For the text-containing cell, return its midpoint in [X, Y] coordinate format. 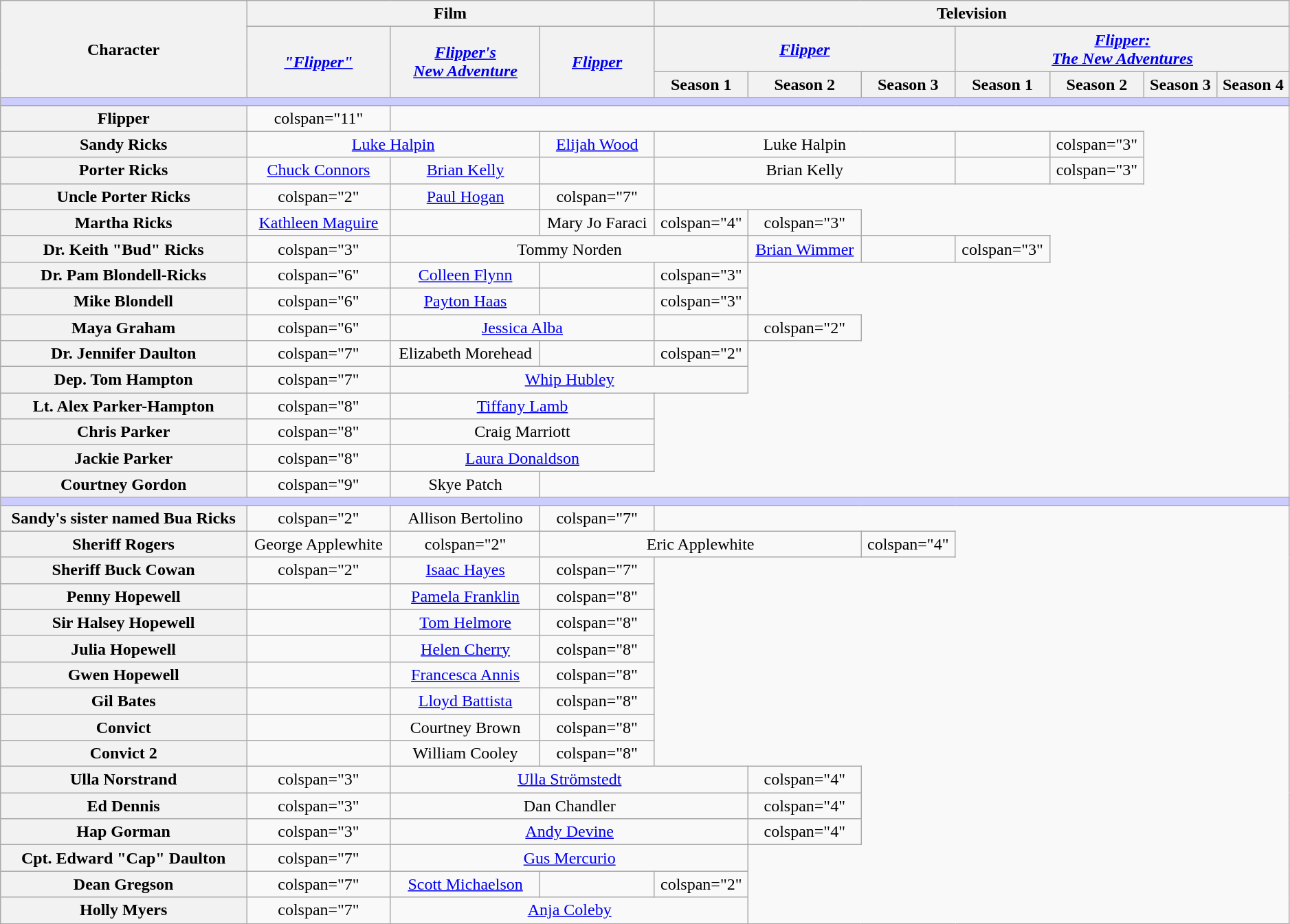
Allison Bertolino [465, 518]
Tom Helmore [465, 622]
Martha Ricks [124, 223]
Craig Marriott [522, 432]
Flipper: The New Adventures [1122, 49]
Pamela Franklin [465, 596]
colspan="9" [319, 484]
Character [124, 49]
Tommy Norden [569, 249]
Gwen Hopewell [124, 675]
Penny Hopewell [124, 596]
colspan="11" [319, 118]
Sheriff Rogers [124, 544]
Kathleen Maguire [319, 223]
Andy Devine [569, 832]
Payton Haas [465, 301]
George Applewhite [319, 544]
Television [972, 14]
Dr. Pam Blondell-Ricks [124, 275]
Dr. Jennifer Daulton [124, 354]
Holly Myers [124, 910]
Francesca Annis [465, 675]
Paul Hogan [465, 196]
Dr. Keith "Bud" Ricks [124, 249]
Convict [124, 728]
Mary Jo Faraci [597, 223]
Laura Donaldson [522, 458]
Helen Cherry [465, 649]
Jessica Alba [522, 328]
Courtney Brown [465, 728]
Elijah Wood [597, 144]
Chris Parker [124, 432]
Lloyd Battista [465, 701]
Scott Michaelson [465, 884]
Cpt. Edward "Cap" Daulton [124, 858]
Sir Halsey Hopewell [124, 622]
Gil Bates [124, 701]
Julia Hopewell [124, 649]
Skye Patch [465, 484]
Maya Graham [124, 328]
Dan Chandler [569, 806]
Brian Wimmer [805, 249]
Sandy's sister named Bua Ricks [124, 518]
Jackie Parker [124, 458]
William Cooley [465, 754]
Tiffany Lamb [522, 406]
Ed Dennis [124, 806]
Ulla Strömstedt [569, 780]
Film [451, 14]
Courtney Gordon [124, 484]
Mike Blondell [124, 301]
"Flipper" [319, 62]
Season 4 [1253, 84]
Uncle Porter Ricks [124, 196]
Anja Coleby [569, 910]
Eric Applewhite [701, 544]
Sandy Ricks [124, 144]
Chuck Connors [319, 170]
Dep. Tom Hampton [124, 380]
Porter Ricks [124, 170]
Hap Gorman [124, 832]
Flipper's New Adventure [465, 62]
Isaac Hayes [465, 570]
Lt. Alex Parker-Hampton [124, 406]
Dean Gregson [124, 884]
Whip Hubley [569, 380]
Ulla Norstrand [124, 780]
Convict 2 [124, 754]
Colleen Flynn [465, 275]
Elizabeth Morehead [465, 354]
Sheriff Buck Cowan [124, 570]
Gus Mercurio [569, 858]
